Output the [x, y] coordinate of the center of the cell containing the given text.  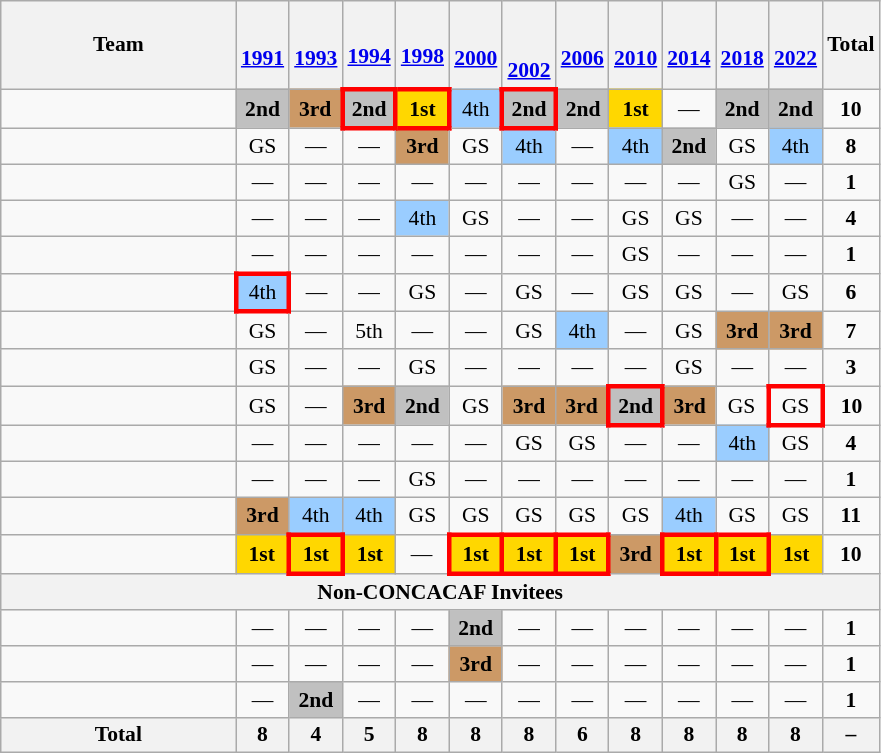
3 [850, 368]
1991 [262, 45]
7 [850, 330]
2006 [582, 45]
2010 [636, 45]
2000 [476, 45]
2002 [528, 45]
2018 [742, 45]
5th [368, 330]
1998 [422, 45]
2014 [688, 45]
5 [368, 735]
– [850, 735]
2022 [796, 45]
1993 [316, 45]
1994 [368, 45]
Team [118, 45]
Non-CONCACAF Invitees [440, 592]
11 [850, 516]
